Search for the cell housing the specified text and yield its [X, Y] center coordinate. 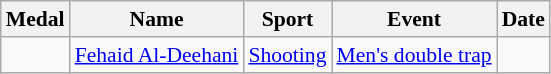
Name [157, 19]
Shooting [287, 55]
Sport [287, 19]
Date [524, 19]
Event [414, 19]
Medal [36, 19]
Fehaid Al-Deehani [157, 55]
Men's double trap [414, 55]
